Identify which cell holds the provided text, then report its (X, Y) central coordinate. 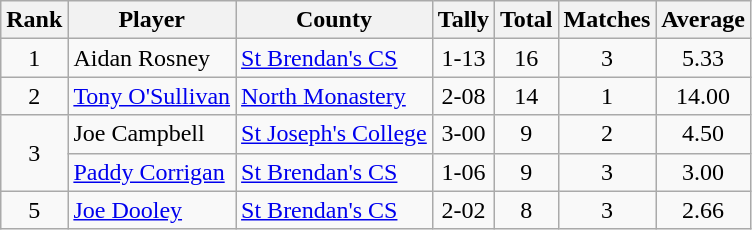
1-13 (463, 58)
St Joseph's College (334, 134)
2.66 (704, 210)
1-06 (463, 172)
Aidan Rosney (152, 58)
14 (527, 96)
14.00 (704, 96)
Joe Campbell (152, 134)
5.33 (704, 58)
5 (34, 210)
16 (527, 58)
4.50 (704, 134)
North Monastery (334, 96)
Joe Dooley (152, 210)
Paddy Corrigan (152, 172)
3.00 (704, 172)
Tally (463, 20)
Rank (34, 20)
Player (152, 20)
County (334, 20)
Tony O'Sullivan (152, 96)
Average (704, 20)
2-08 (463, 96)
8 (527, 210)
Matches (607, 20)
3-00 (463, 134)
2-02 (463, 210)
Total (527, 20)
